Return the [x, y] coordinate for the center point of the cell that contains the specified text.  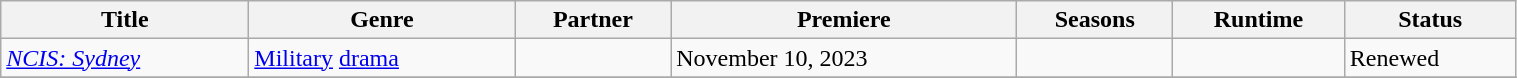
Renewed [1430, 58]
Title [125, 20]
Seasons [1095, 20]
Premiere [844, 20]
Genre [382, 20]
Runtime [1259, 20]
Military drama [382, 58]
Status [1430, 20]
Partner [593, 20]
November 10, 2023 [844, 58]
NCIS: Sydney [125, 58]
